Provide the (X, Y) coordinate of the cell's center where the given text is located.  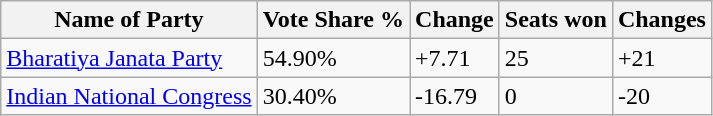
Changes (662, 20)
Change (455, 20)
+21 (662, 58)
Seats won (556, 20)
Name of Party (129, 20)
54.90% (333, 58)
30.40% (333, 96)
25 (556, 58)
+7.71 (455, 58)
-16.79 (455, 96)
0 (556, 96)
Indian National Congress (129, 96)
Vote Share % (333, 20)
-20 (662, 96)
Bharatiya Janata Party (129, 58)
